Extract the (X, Y) coordinate from the center of the cell holding the provided text.  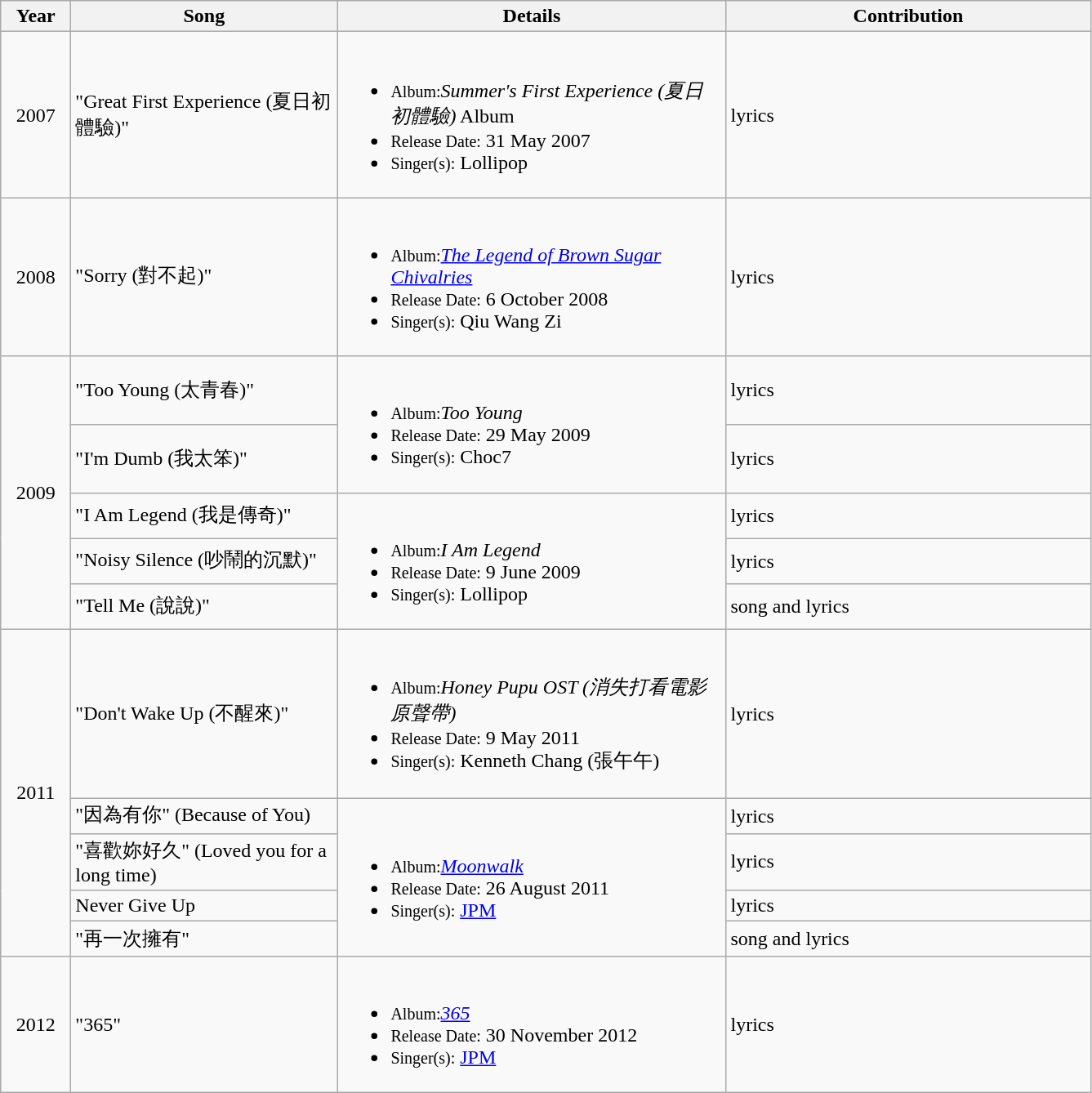
2007 (36, 114)
Details (532, 16)
"365" (204, 1024)
"再一次擁有" (204, 939)
2012 (36, 1024)
"Great First Experience (夏日初體驗)" (204, 114)
Contribution (908, 16)
"Too Young (太青春)" (204, 390)
Never Give Up (204, 906)
"Noisy Silence (吵鬧的沉默)" (204, 561)
"Tell Me (說說)" (204, 606)
Album:I Am LegendRelease Date: 9 June 2009Singer(s): Lollipop (532, 560)
"Don't Wake Up (不醒來)" (204, 714)
Song (204, 16)
Album:MoonwalkRelease Date: 26 August 2011Singer(s): JPM (532, 877)
Album:365Release Date: 30 November 2012Singer(s): JPM (532, 1024)
Year (36, 16)
Album:Honey Pupu OST (消失打看電影原聲帶)Release Date: 9 May 2011Singer(s): Kenneth Chang (張午午) (532, 714)
"因為有你" (Because of You) (204, 817)
2008 (36, 277)
Album:The Legend of Brown Sugar ChivalriesRelease Date: 6 October 2008Singer(s): Qiu Wang Zi (532, 277)
Album:Too YoungRelease Date: 29 May 2009Singer(s): Choc7 (532, 425)
"I Am Legend (我是傳奇)" (204, 515)
"喜歡妳好久" (Loved you for a long time) (204, 862)
2011 (36, 792)
"I'm Dumb (我太笨)" (204, 458)
2009 (36, 493)
Album:Summer's First Experience (夏日初體驗) AlbumRelease Date: 31 May 2007Singer(s): Lollipop (532, 114)
"Sorry (對不起)" (204, 277)
